Output the (X, Y) coordinate of the center of the cell containing the given text.  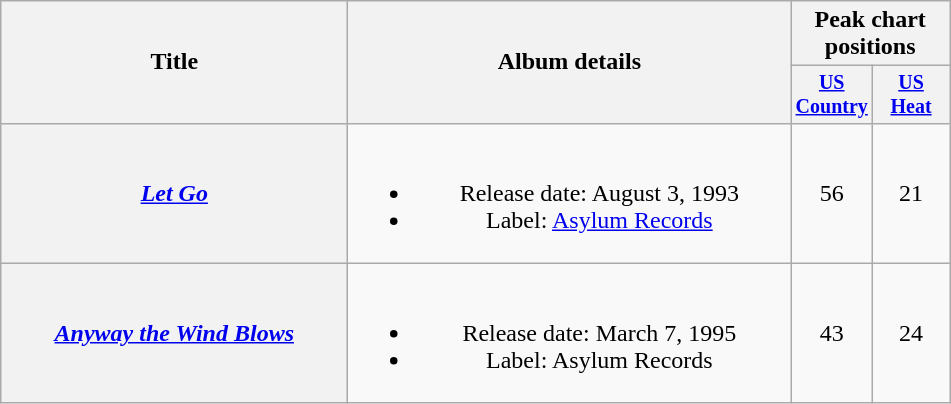
Release date: March 7, 1995Label: Asylum Records (570, 333)
Title (174, 62)
21 (912, 193)
43 (832, 333)
56 (832, 193)
Let Go (174, 193)
US Country (832, 94)
24 (912, 333)
Release date: August 3, 1993Label: Asylum Records (570, 193)
US Heat (912, 94)
Anyway the Wind Blows (174, 333)
Album details (570, 62)
Peak chartpositions (870, 34)
